Provide the (x, y) coordinate of the cell's center where the given text is located.  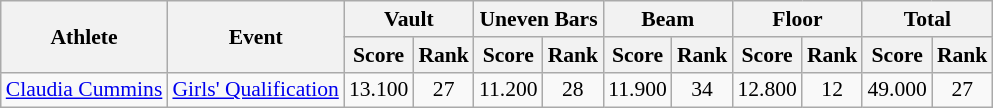
Beam (668, 19)
Girls' Qualification (255, 90)
Athlete (84, 36)
49.000 (896, 90)
28 (574, 90)
11.200 (508, 90)
Event (255, 36)
34 (702, 90)
11.900 (638, 90)
Vault (409, 19)
12.800 (766, 90)
Total (927, 19)
12 (832, 90)
Claudia Cummins (84, 90)
Uneven Bars (538, 19)
Floor (797, 19)
13.100 (378, 90)
